Return (x, y) of the center of cell containing provided text 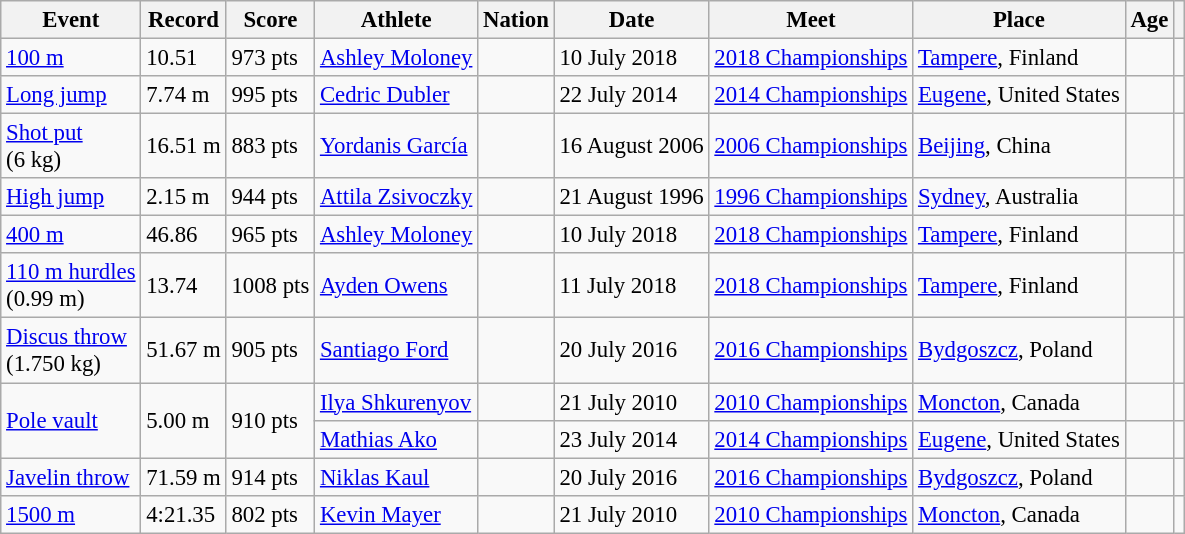
Ilya Shkurenyov (396, 402)
1996 Championships (811, 197)
2006 Championships (811, 146)
Score (270, 20)
71.59 m (184, 477)
2.15 m (184, 197)
965 pts (270, 235)
51.67 m (184, 350)
Santiago Ford (396, 350)
944 pts (270, 197)
995 pts (270, 95)
5.00 m (184, 420)
High jump (71, 197)
Beijing, China (1019, 146)
Attila Zsivoczky (396, 197)
Record (184, 20)
905 pts (270, 350)
Athlete (396, 20)
Mathias Ako (396, 439)
13.74 (184, 286)
1008 pts (270, 286)
400 m (71, 235)
Niklas Kaul (396, 477)
110 m hurdles(0.99 m) (71, 286)
Date (632, 20)
Shot put(6 kg) (71, 146)
802 pts (270, 514)
46.86 (184, 235)
Event (71, 20)
100 m (71, 58)
883 pts (270, 146)
7.74 m (184, 95)
973 pts (270, 58)
Age (1150, 20)
Long jump (71, 95)
1500 m (71, 514)
Javelin throw (71, 477)
16.51 m (184, 146)
Place (1019, 20)
22 July 2014 (632, 95)
914 pts (270, 477)
Ayden Owens (396, 286)
4:21.35 (184, 514)
16 August 2006 (632, 146)
Sydney, Australia (1019, 197)
Yordanis García (396, 146)
Pole vault (71, 420)
Kevin Mayer (396, 514)
23 July 2014 (632, 439)
21 August 1996 (632, 197)
11 July 2018 (632, 286)
10.51 (184, 58)
Cedric Dubler (396, 95)
Nation (516, 20)
Meet (811, 20)
Discus throw(1.750 kg) (71, 350)
910 pts (270, 420)
